Extract the [X, Y] coordinate from the center of the cell holding the provided text.  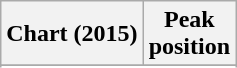
Peakposition [189, 34]
Chart (2015) [72, 34]
